Locate the cell with the specified text and output its [x, y] center coordinate. 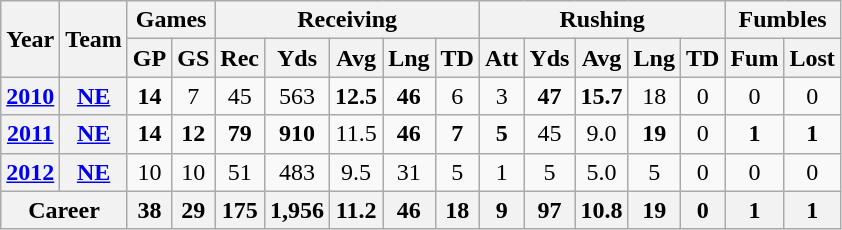
29 [194, 210]
9.5 [356, 172]
Fum [754, 58]
910 [298, 134]
483 [298, 172]
6 [457, 96]
11.5 [356, 134]
12 [194, 134]
10.8 [602, 210]
12.5 [356, 96]
Team [94, 39]
9 [501, 210]
5.0 [602, 172]
2011 [30, 134]
2010 [30, 96]
175 [240, 210]
47 [550, 96]
Fumbles [782, 20]
1,956 [298, 210]
Rec [240, 58]
97 [550, 210]
Games [170, 20]
Lost [812, 58]
GS [194, 58]
563 [298, 96]
3 [501, 96]
2012 [30, 172]
38 [149, 210]
9.0 [602, 134]
Att [501, 58]
Career [64, 210]
Receiving [348, 20]
79 [240, 134]
GP [149, 58]
Rushing [602, 20]
31 [409, 172]
11.2 [356, 210]
51 [240, 172]
15.7 [602, 96]
Year [30, 39]
